Find where the given text appears and provide that cell's center as [X, Y] coordinate. 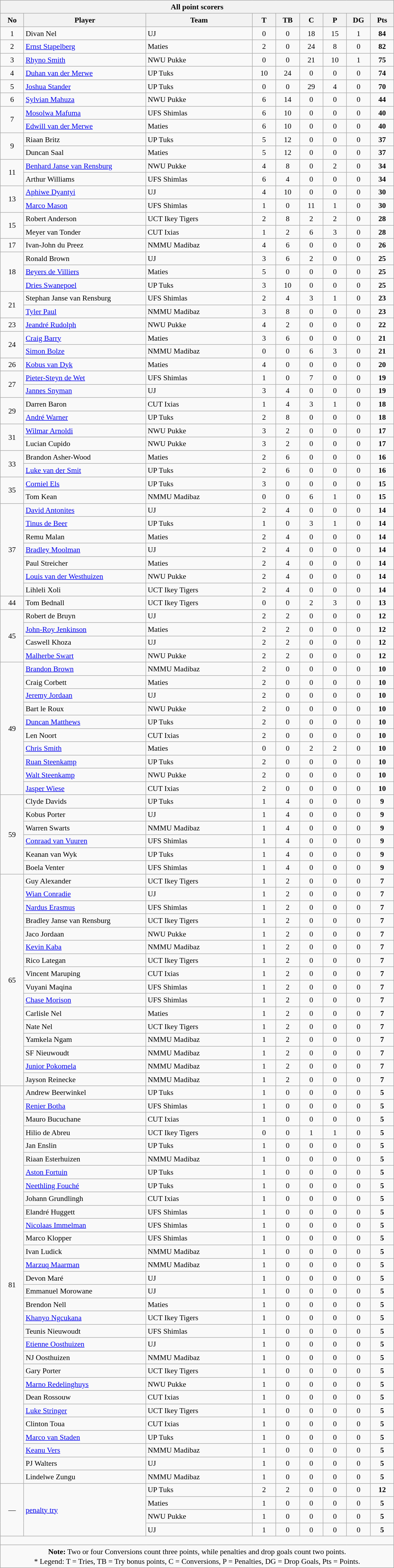
81 [12, 1285]
Dean Rossouw [85, 1397]
Bradley Moolman [85, 550]
Jan Enslin [85, 1146]
PJ Walters [85, 1463]
Darren Baron [85, 404]
Joshua Stander [85, 86]
André Warner [85, 417]
Jasper Wiese [85, 788]
Arthur Williams [85, 179]
Kevin Kaba [85, 947]
Walt Steenkamp [85, 775]
Kobus van Dyk [85, 365]
Marzuq Maarman [85, 1265]
Benhard Janse van Rensburg [85, 166]
Keanu Vers [85, 1450]
Teunis Nieuwoudt [85, 1331]
Stephan Janse van Rensburg [85, 298]
DG [358, 20]
TB [288, 20]
Pts [382, 20]
NJ Oosthuizen [85, 1358]
Riaan Britz [85, 139]
Malherbe Swart [85, 656]
74 [382, 73]
Wilmar Arnoldi [85, 431]
Marco Klopper [85, 1238]
Clinton Toua [85, 1424]
Tinus de Beer [85, 523]
35 [12, 490]
84 [382, 34]
Ernst Stapelberg [85, 47]
P [335, 20]
Pieter-Steyn de Wet [85, 378]
Lihleli Xoli [85, 590]
22 [382, 325]
Remu Malan [85, 537]
Brandon Brown [85, 669]
Luke van der Smit [85, 470]
Mauro Bucuchane [85, 1119]
Chris Smith [85, 749]
Carlisle Nel [85, 1013]
Guy Alexander [85, 881]
Warren Swarts [85, 828]
No [12, 20]
31 [12, 437]
Jeandré Rudolph [85, 325]
Wian Conradie [85, 894]
Nardus Erasmus [85, 907]
Renier Botha [85, 1106]
penalty try [85, 1510]
Yamkela Ngam [85, 1040]
Bart le Roux [85, 709]
Jeremy Jordaan [85, 696]
Marno Redelinghuys [85, 1384]
Louis van der Westhuizen [85, 576]
Dries Swanepoel [85, 285]
Sylvian Mahuza [85, 100]
Team [199, 20]
Craig Corbett [85, 682]
Clyde Davids [85, 801]
Divan Nel [85, 34]
Paul Streicher [85, 563]
Aphiwe Dyantyi [85, 192]
Vincent Maruping [85, 974]
Khanyo Ngcukana [85, 1318]
C [311, 20]
Keanan van Wyk [85, 854]
Johann Grundlingh [85, 1199]
Lindelwe Zungu [85, 1477]
John-Roy Jenkinson [85, 629]
Robert Anderson [85, 219]
Jannes Snyman [85, 391]
Duncan Saal [85, 153]
45 [12, 636]
Neethling Fouché [85, 1185]
Player [85, 20]
David Antonites [85, 510]
— [12, 1510]
Junior Pokomela [85, 1066]
Jaco Jordaan [85, 934]
Rico Lategan [85, 960]
Boela Venter [85, 868]
70 [382, 86]
T [264, 20]
Mosolwa Mafuma [85, 113]
Beyers de Villiers [85, 272]
Jayson Reinecke [85, 1080]
65 [12, 980]
Tom Kean [85, 497]
Emmanuel Morowane [85, 1291]
33 [12, 464]
Lucian Cupido [85, 444]
Hilio de Abreu [85, 1132]
Andrew Beerwinkel [85, 1093]
Marco van Staden [85, 1437]
Bradley Janse van Rensburg [85, 921]
Luke Stringer [85, 1411]
59 [12, 835]
49 [12, 729]
Chase Morison [85, 1000]
Corniel Els [85, 484]
Conraad van Vuuren [85, 841]
All point scorers [197, 7]
Robert de Bruyn [85, 616]
Nate Nel [85, 1027]
Nicolaas Immelman [85, 1225]
Ruan Steenkamp [85, 762]
Devon Maré [85, 1278]
Etienne Oosthuizen [85, 1344]
75 [382, 60]
Duhan van der Merwe [85, 73]
82 [382, 47]
Aston Fortuin [85, 1172]
Rhyno Smith [85, 60]
Elandré Huggett [85, 1212]
Marco Mason [85, 206]
Ivan-John du Preez [85, 245]
Brendon Nell [85, 1305]
Brandon Asher-Wood [85, 457]
Ivan Ludick [85, 1252]
Duncan Matthews [85, 722]
Simon Bolze [85, 351]
Tom Bednall [85, 603]
Vuyani Maqina [85, 987]
SF Nieuwoudt [85, 1053]
Kobus Porter [85, 815]
Gary Porter [85, 1371]
Tyler Paul [85, 312]
20 [382, 365]
Caswell Khoza [85, 643]
Meyer van Tonder [85, 232]
Ronald Brown [85, 259]
Len Noort [85, 735]
Riaan Esterhuizen [85, 1159]
Edwill van der Merwe [85, 126]
Craig Barry [85, 338]
27 [12, 384]
